Return the (x, y) coordinate for the center point of the cell that contains the specified text.  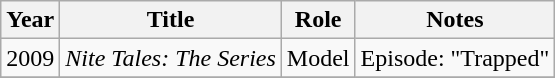
2009 (30, 58)
Notes (455, 20)
Year (30, 20)
Nite Tales: The Series (171, 58)
Model (318, 58)
Role (318, 20)
Title (171, 20)
Episode: "Trapped" (455, 58)
